Provide the (x, y) coordinate of the cell's center where the given text is located.  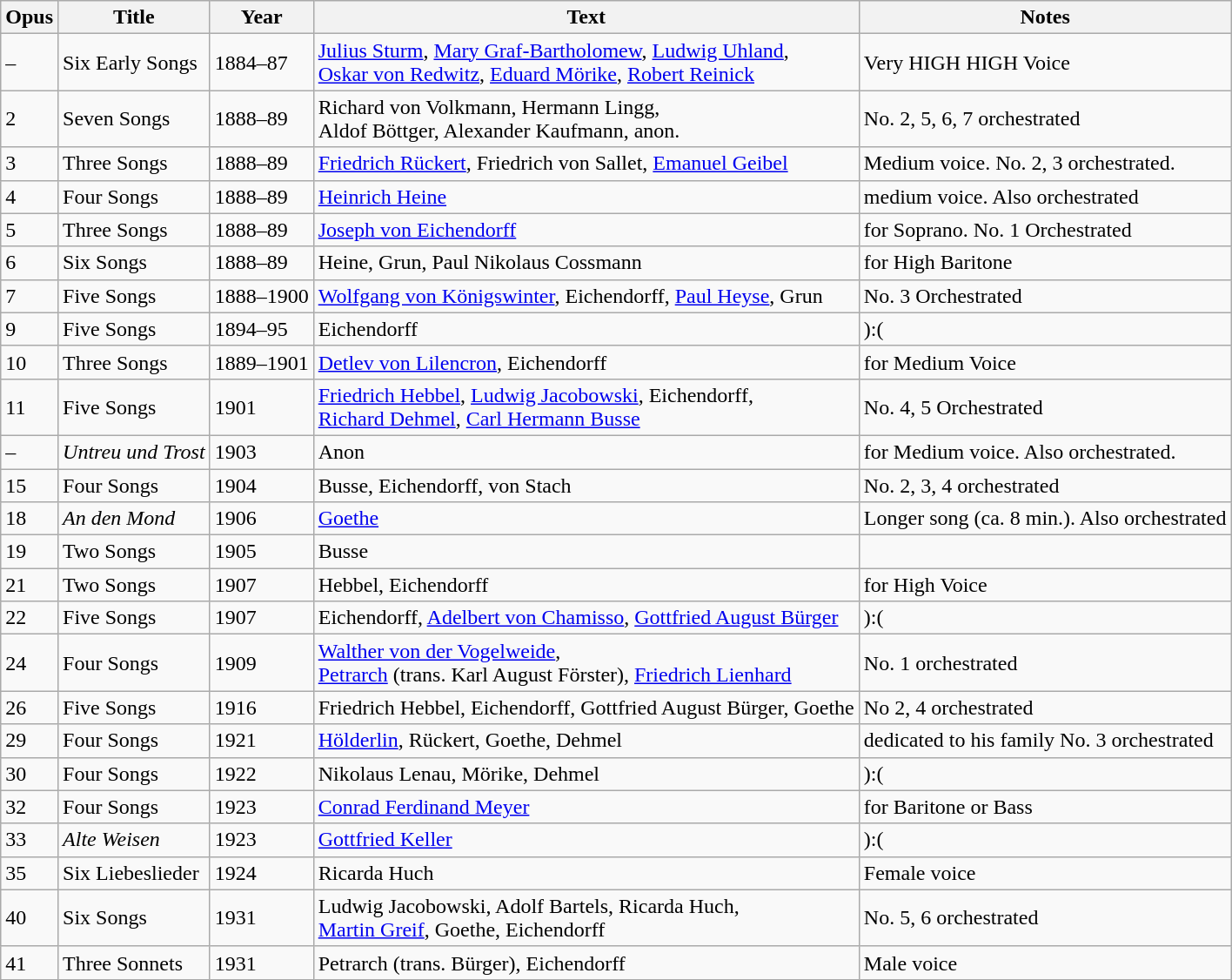
1888–1900 (261, 296)
Petrarch (trans. Bürger), Eichendorff (586, 963)
1889–1901 (261, 362)
41 (30, 963)
Eichendorff (586, 329)
Six Early Songs (134, 63)
Year (261, 17)
Ludwig Jacobowski, Adolf Bartels, Ricarda Huch,Martin Greif, Goethe, Eichendorff (586, 917)
Hölderlin, Rückert, Goethe, Dehmel (586, 741)
Three Sonnets (134, 963)
Busse, Eichendorff, von Stach (586, 485)
Ricarda Huch (586, 873)
1905 (261, 552)
19 (30, 552)
40 (30, 917)
Conrad Ferdinand Meyer (586, 807)
No. 2, 3, 4 orchestrated (1045, 485)
Six Liebeslieder (134, 873)
5 (30, 230)
9 (30, 329)
26 (30, 708)
Title (134, 17)
3 (30, 164)
No. 1 orchestrated (1045, 663)
Text (586, 17)
No 2, 4 orchestrated (1045, 708)
Wolfgang von Königswinter, Eichendorff, Paul Heyse, Grun (586, 296)
2 (30, 118)
35 (30, 873)
Longer song (ca. 8 min.). Also orchestrated (1045, 519)
Opus (30, 17)
Friedrich Hebbel, Ludwig Jacobowski, Eichendorff, Richard Dehmel, Carl Hermann Busse (586, 407)
Busse (586, 552)
1922 (261, 774)
30 (30, 774)
Seven Songs (134, 118)
No. 5, 6 orchestrated (1045, 917)
Heinrich Heine (586, 197)
for High Voice (1045, 585)
1903 (261, 452)
Eichendorff, Adelbert von Chamisso, Gottfried August Bürger (586, 618)
1884–87 (261, 63)
Julius Sturm, Mary Graf-Bartholomew, Ludwig Uhland,Oskar von Redwitz, Eduard Mörike, Robert Reinick (586, 63)
Gottfried Keller (586, 840)
1924 (261, 873)
7 (30, 296)
Detlev von Lilencron, Eichendorff (586, 362)
1894–95 (261, 329)
29 (30, 741)
Very HIGH HIGH Voice (1045, 63)
No. 3 Orchestrated (1045, 296)
for Medium Voice (1045, 362)
for Soprano. No. 1 Orchestrated (1045, 230)
for Medium voice. Also orchestrated. (1045, 452)
11 (30, 407)
1906 (261, 519)
Walther von der Vogelweide,Petrarch (trans. Karl August Förster), Friedrich Lienhard (586, 663)
10 (30, 362)
18 (30, 519)
15 (30, 485)
24 (30, 663)
Goethe (586, 519)
Hebbel, Eichendorff (586, 585)
Male voice (1045, 963)
Medium voice. No. 2, 3 orchestrated. (1045, 164)
21 (30, 585)
Notes (1045, 17)
1909 (261, 663)
32 (30, 807)
6 (30, 263)
33 (30, 840)
Alte Weisen (134, 840)
1921 (261, 741)
for Baritone or Bass (1045, 807)
1901 (261, 407)
dedicated to his family No. 3 orchestrated (1045, 741)
No. 2, 5, 6, 7 orchestrated (1045, 118)
1904 (261, 485)
22 (30, 618)
Heine, Grun, Paul Nikolaus Cossmann (586, 263)
No. 4, 5 Orchestrated (1045, 407)
for High Baritone (1045, 263)
Richard von Volkmann, Hermann Lingg,Aldof Böttger, Alexander Kaufmann, anon. (586, 118)
An den Mond (134, 519)
1916 (261, 708)
Friedrich Rückert, Friedrich von Sallet, Emanuel Geibel (586, 164)
Friedrich Hebbel, Eichendorff, Gottfried August Bürger, Goethe (586, 708)
Female voice (1045, 873)
Untreu und Trost (134, 452)
Nikolaus Lenau, Mörike, Dehmel (586, 774)
Anon (586, 452)
medium voice. Also orchestrated (1045, 197)
Joseph von Eichendorff (586, 230)
4 (30, 197)
